Locate the cell with the specified text and output its (x, y) center coordinate. 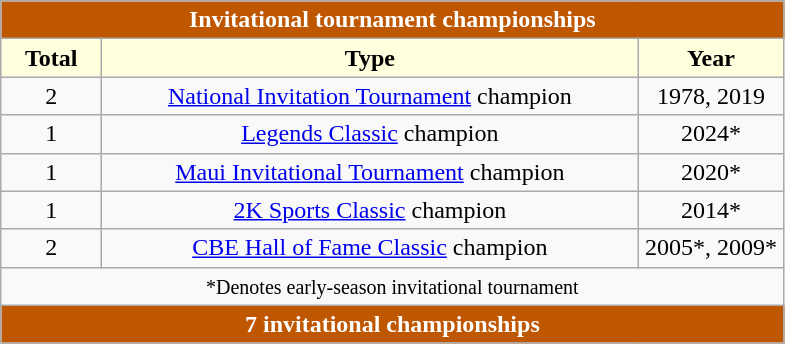
Total (52, 58)
1978, 2019 (711, 96)
2005*, 2009* (711, 248)
2024* (711, 134)
Year (711, 58)
7 invitational championships (392, 324)
Invitational tournament championships (392, 20)
Legends Classic champion (370, 134)
Maui Invitational Tournament champion (370, 172)
*Denotes early-season invitational tournament (392, 286)
2K Sports Classic champion (370, 210)
2014* (711, 210)
National Invitation Tournament champion (370, 96)
Type (370, 58)
CBE Hall of Fame Classic champion (370, 248)
2020* (711, 172)
